For the text-containing cell, return its midpoint in [x, y] coordinate format. 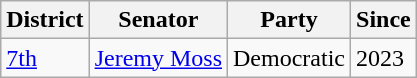
District [45, 20]
7th [45, 58]
Democratic [290, 58]
2023 [384, 58]
Since [384, 20]
Jeremy Moss [158, 58]
Party [290, 20]
Senator [158, 20]
